Find where the given text appears and provide that cell's center as [x, y] coordinate. 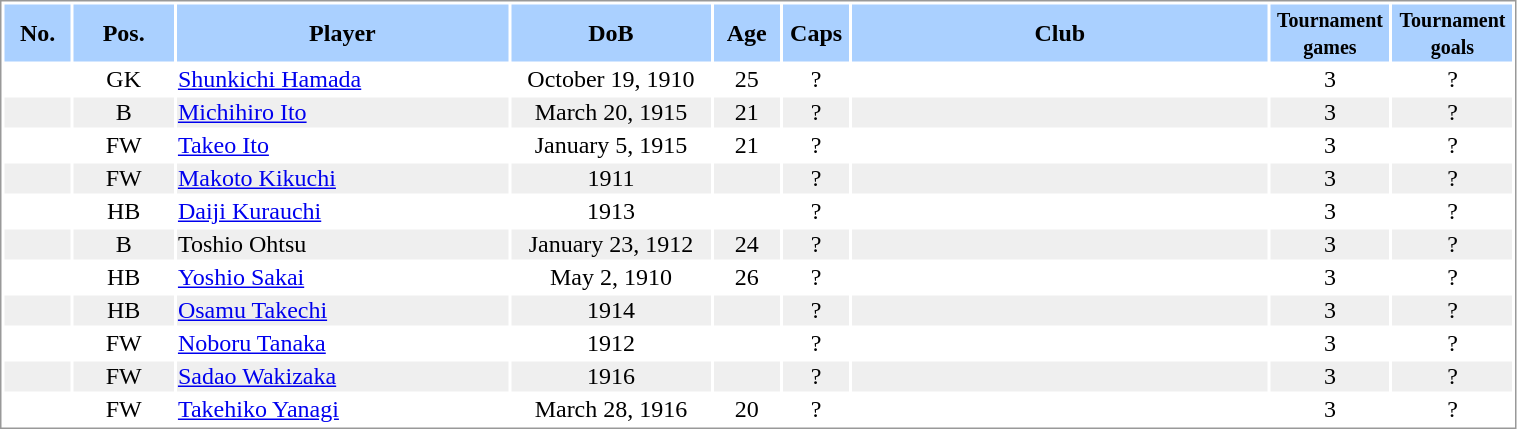
26 [747, 277]
October 19, 1910 [610, 79]
Sadao Wakizaka [342, 377]
Pos. [124, 32]
Michihiro Ito [342, 113]
Makoto Kikuchi [342, 179]
1912 [610, 343]
Shunkichi Hamada [342, 79]
1911 [610, 179]
1916 [610, 377]
March 28, 1916 [610, 409]
25 [747, 79]
Daiji Kurauchi [342, 211]
DoB [610, 32]
Noboru Tanaka [342, 343]
Takehiko Yanagi [342, 409]
24 [747, 245]
Club [1060, 32]
Player [342, 32]
GK [124, 79]
Age [747, 32]
20 [747, 409]
Caps [816, 32]
1913 [610, 211]
Yoshio Sakai [342, 277]
May 2, 1910 [610, 277]
1914 [610, 311]
Osamu Takechi [342, 311]
Toshio Ohtsu [342, 245]
January 23, 1912 [610, 245]
March 20, 1915 [610, 113]
Tournamentgames [1330, 32]
January 5, 1915 [610, 145]
No. [37, 32]
Tournamentgoals [1453, 32]
Takeo Ito [342, 145]
